Provide the [X, Y] coordinate of the cell's center where the given text is located.  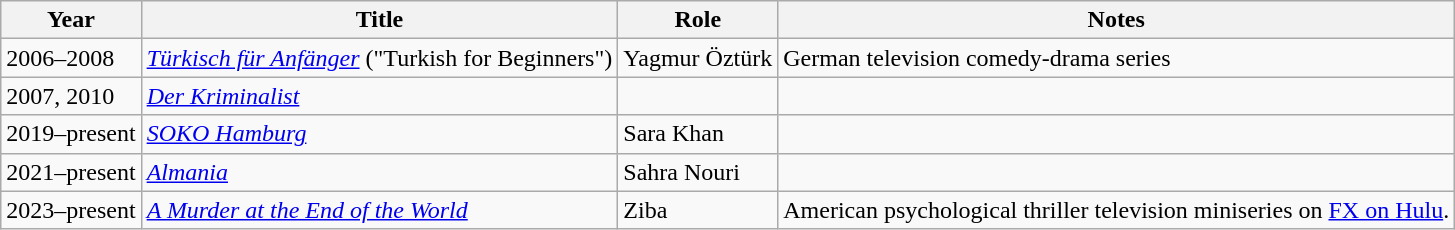
Türkisch für Anfänger ("Turkish for Beginners") [380, 58]
Title [380, 20]
American psychological thriller television miniseries on FX on Hulu. [1116, 210]
Yagmur Öztürk [698, 58]
Year [71, 20]
Notes [1116, 20]
SOKO Hamburg [380, 134]
Sara Khan [698, 134]
2006–2008 [71, 58]
2019–present [71, 134]
German television comedy-drama series [1116, 58]
Role [698, 20]
Ziba [698, 210]
2023–present [71, 210]
2007, 2010 [71, 96]
Der Kriminalist [380, 96]
Sahra Nouri [698, 172]
Almania [380, 172]
2021–present [71, 172]
A Murder at the End of the World [380, 210]
